Capture the cell that displays the provided text and extract its [X, Y] central coordinate. 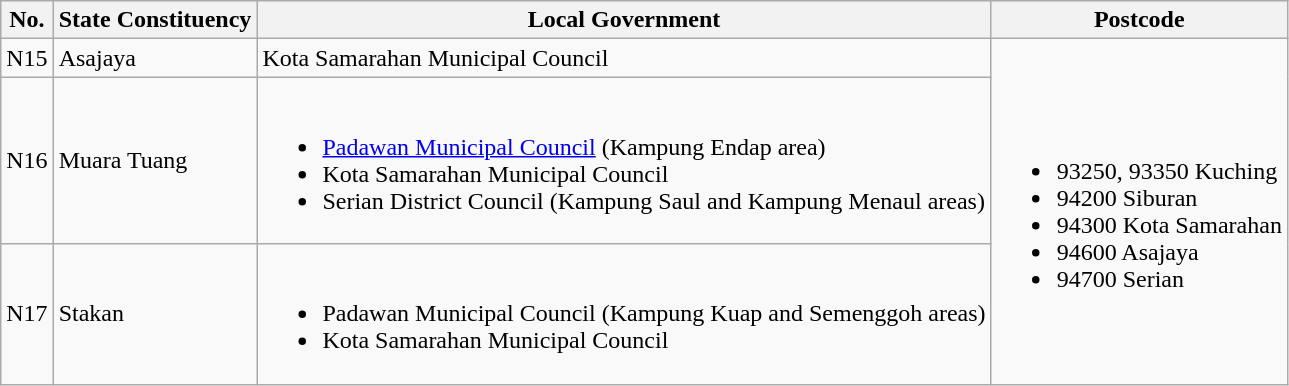
State Constituency [155, 20]
N16 [27, 160]
Stakan [155, 314]
Asajaya [155, 58]
93250, 93350 Kuching94200 Siburan94300 Kota Samarahan94600 Asajaya94700 Serian [1139, 212]
Padawan Municipal Council (Kampung Endap area)Kota Samarahan Municipal CouncilSerian District Council (Kampung Saul and Kampung Menaul areas) [624, 160]
No. [27, 20]
N15 [27, 58]
Padawan Municipal Council (Kampung Kuap and Semenggoh areas)Kota Samarahan Municipal Council [624, 314]
Local Government [624, 20]
N17 [27, 314]
Postcode [1139, 20]
Muara Tuang [155, 160]
Kota Samarahan Municipal Council [624, 58]
